Find where the given text appears and provide that cell's center as (X, Y) coordinate. 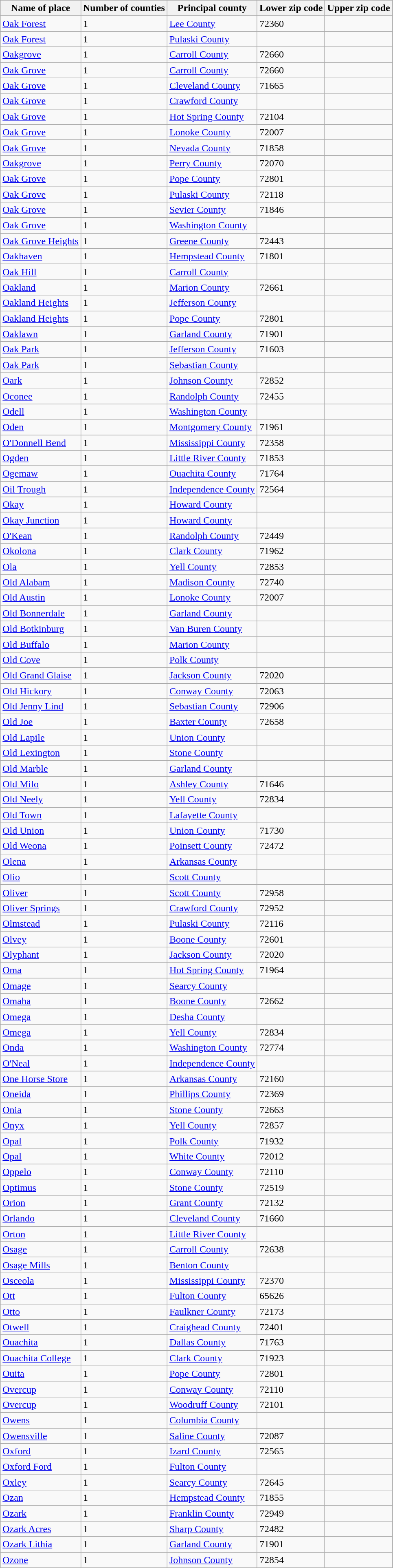
71763 (291, 1343)
Ozone (41, 1560)
72063 (291, 691)
Osage (41, 1250)
Oxford (41, 1451)
72104 (291, 117)
72638 (291, 1250)
Old Lapile (41, 738)
Owens (41, 1420)
Perry County (212, 163)
71858 (291, 148)
71855 (291, 1498)
Oakland (41, 287)
Columbia County (212, 1420)
Old Austin (41, 598)
Poinsett County (212, 846)
Woodruff County (212, 1405)
Phillips County (212, 1094)
Old Lexington (41, 753)
Oaklawn (41, 334)
72853 (291, 567)
Odell (41, 411)
Omaha (41, 1001)
72645 (291, 1482)
72118 (291, 194)
Old Neely (41, 799)
Madison County (212, 582)
Orton (41, 1234)
Orion (41, 1203)
71962 (291, 551)
72173 (291, 1312)
72852 (291, 380)
Lafayette County (212, 815)
Old Weona (41, 846)
Sharp County (212, 1529)
Oconee (41, 396)
72012 (291, 1156)
Benton County (212, 1265)
Sevier County (212, 210)
72101 (291, 1405)
72455 (291, 396)
Oark (41, 380)
71964 (291, 970)
Upper zip code (358, 8)
O'Neal (41, 1063)
72472 (291, 846)
Osceola (41, 1281)
O'Donnell Bend (41, 442)
Old Cove (41, 660)
72360 (291, 24)
Oma (41, 970)
72160 (291, 1079)
Lee County (212, 24)
Olmstead (41, 923)
Oliver Springs (41, 908)
72854 (291, 1560)
72070 (291, 163)
Ouita (41, 1374)
71730 (291, 830)
Old Joe (41, 722)
Baxter County (212, 722)
72857 (291, 1125)
Lower zip code (291, 8)
Old Buffalo (41, 644)
Old Hickory (41, 691)
72663 (291, 1110)
71923 (291, 1358)
Old Botkinburg (41, 629)
Oxford Ford (41, 1467)
72601 (291, 939)
72565 (291, 1451)
71665 (291, 86)
72116 (291, 923)
72952 (291, 908)
Olyphant (41, 955)
Name of place (41, 8)
Oakhaven (41, 256)
72958 (291, 892)
Okay (41, 505)
Oden (41, 427)
Oil Trough (41, 489)
Osage Mills (41, 1265)
72132 (291, 1203)
72658 (291, 722)
Oak Hill (41, 272)
Old Town (41, 815)
Oak Grove Heights (41, 241)
Ogemaw (41, 474)
72482 (291, 1529)
Old Jenny Lind (41, 707)
Optimus (41, 1188)
O'Kean (41, 536)
71603 (291, 349)
72443 (291, 241)
Okolona (41, 551)
Oneida (41, 1094)
Onia (41, 1110)
Ozark (41, 1513)
72906 (291, 707)
Olena (41, 861)
Otto (41, 1312)
71853 (291, 458)
Old Grand Glaise (41, 675)
Okay Junction (41, 520)
Number of counties (124, 8)
71646 (291, 784)
72740 (291, 582)
Ozark Lithia (41, 1544)
Nevada County (212, 148)
Onda (41, 1048)
Olvey (41, 939)
Old Bonnerdale (41, 613)
72662 (291, 1001)
Craighead County (212, 1327)
71660 (291, 1219)
Saline County (212, 1435)
Franklin County (212, 1513)
72087 (291, 1435)
71846 (291, 210)
Van Buren County (212, 629)
Oliver (41, 892)
Old Alabam (41, 582)
Greene County (212, 241)
72369 (291, 1094)
Oxley (41, 1482)
Ouachita College (41, 1358)
Otwell (41, 1327)
Ola (41, 567)
Orlando (41, 1219)
Faulkner County (212, 1312)
White County (212, 1156)
Ouachita (41, 1343)
Ogden (41, 458)
72519 (291, 1188)
Ott (41, 1296)
Ozark Acres (41, 1529)
Omage (41, 986)
Izard County (212, 1451)
72949 (291, 1513)
Desha County (212, 1017)
Olio (41, 877)
Old Union (41, 830)
72358 (291, 442)
Owensville (41, 1435)
Ouachita County (212, 474)
One Horse Store (41, 1079)
Ozan (41, 1498)
72370 (291, 1281)
71764 (291, 474)
Ashley County (212, 784)
72401 (291, 1327)
Old Marble (41, 769)
72449 (291, 536)
Principal county (212, 8)
Oppelo (41, 1172)
71961 (291, 427)
72774 (291, 1048)
Onyx (41, 1125)
Grant County (212, 1203)
71932 (291, 1141)
Dallas County (212, 1343)
65626 (291, 1296)
Old Milo (41, 784)
71801 (291, 256)
72564 (291, 489)
72661 (291, 287)
Montgomery County (212, 427)
